Pinpoint the cell where the given text exists, returning its (x, y) midpoint coordinate. 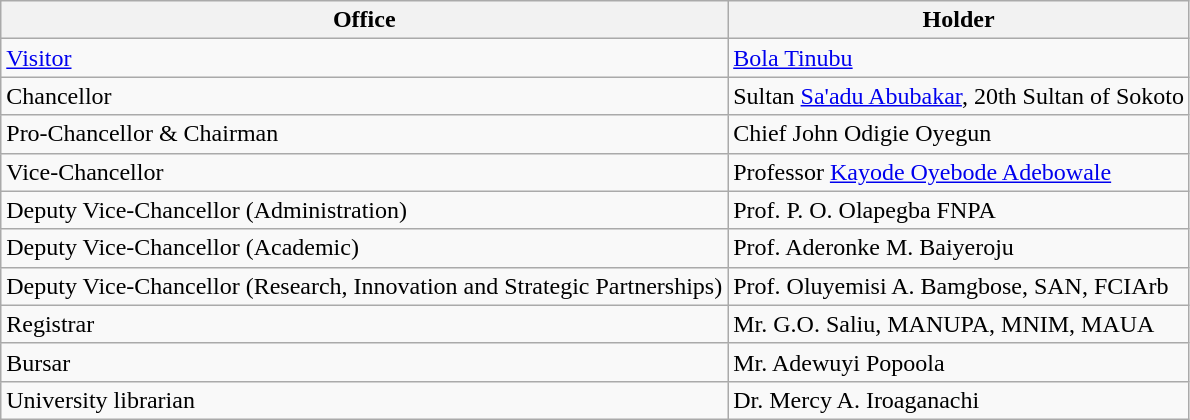
Mr. Adewuyi Popoola (959, 362)
Chief John Odigie Oyegun (959, 134)
Mr. G.O. Saliu, MANUPA, MNIM, MAUA (959, 324)
Chancellor (364, 96)
Deputy Vice-Chancellor (Administration) (364, 210)
Bola Tinubu (959, 58)
Dr. Mercy A. Iroaganachi (959, 400)
Prof. Aderonke M. Baiyeroju (959, 248)
Pro-Chancellor & Chairman (364, 134)
Deputy Vice-Chancellor (Academic) (364, 248)
Deputy Vice-Chancellor (Research, Innovation and Strategic Partnerships) (364, 286)
Office (364, 20)
Sultan Sa'adu Abubakar, 20th Sultan of Sokoto (959, 96)
Professor Kayode Oyebode Adebowale (959, 172)
Visitor (364, 58)
Holder (959, 20)
Registrar (364, 324)
Bursar (364, 362)
Prof. Oluyemisi A. Bamgbose, SAN, FCIArb (959, 286)
Vice-Chancellor (364, 172)
University librarian (364, 400)
Prof. P. O. Olapegba FNPA (959, 210)
